Find where the given text appears and provide that cell's center as (X, Y) coordinate. 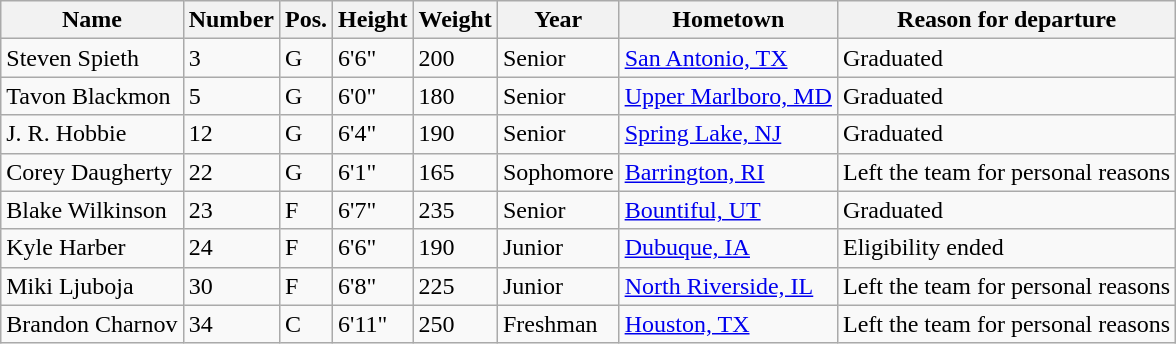
225 (455, 286)
Reason for departure (1006, 20)
34 (231, 324)
Steven Spieth (92, 58)
Pos. (306, 20)
Upper Marlboro, MD (728, 96)
Brandon Charnov (92, 324)
6'11" (373, 324)
C (306, 324)
Hometown (728, 20)
180 (455, 96)
San Antonio, TX (728, 58)
12 (231, 134)
22 (231, 172)
Spring Lake, NJ (728, 134)
North Riverside, IL (728, 286)
Barrington, RI (728, 172)
30 (231, 286)
Freshman (558, 324)
Tavon Blackmon (92, 96)
200 (455, 58)
J. R. Hobbie (92, 134)
Bountiful, UT (728, 210)
5 (231, 96)
Name (92, 20)
6'8" (373, 286)
Sophomore (558, 172)
6'7" (373, 210)
23 (231, 210)
3 (231, 58)
Year (558, 20)
24 (231, 248)
Kyle Harber (92, 248)
Houston, TX (728, 324)
6'4" (373, 134)
Miki Ljuboja (92, 286)
Corey Daugherty (92, 172)
Blake Wilkinson (92, 210)
Dubuque, IA (728, 248)
Height (373, 20)
235 (455, 210)
165 (455, 172)
6'0" (373, 96)
Weight (455, 20)
250 (455, 324)
6'1" (373, 172)
Eligibility ended (1006, 248)
Number (231, 20)
